Find where the given text appears and provide that cell's center as (x, y) coordinate. 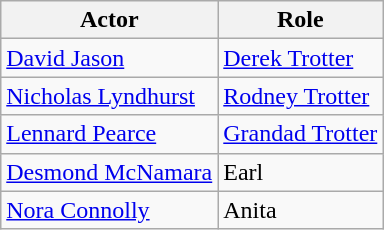
Lennard Pearce (110, 134)
Grandad Trotter (300, 134)
Anita (300, 210)
Rodney Trotter (300, 96)
Earl (300, 172)
Nicholas Lyndhurst (110, 96)
David Jason (110, 58)
Derek Trotter (300, 58)
Role (300, 20)
Desmond McNamara (110, 172)
Nora Connolly (110, 210)
Actor (110, 20)
